Search for the cell housing the specified text and yield its [X, Y] center coordinate. 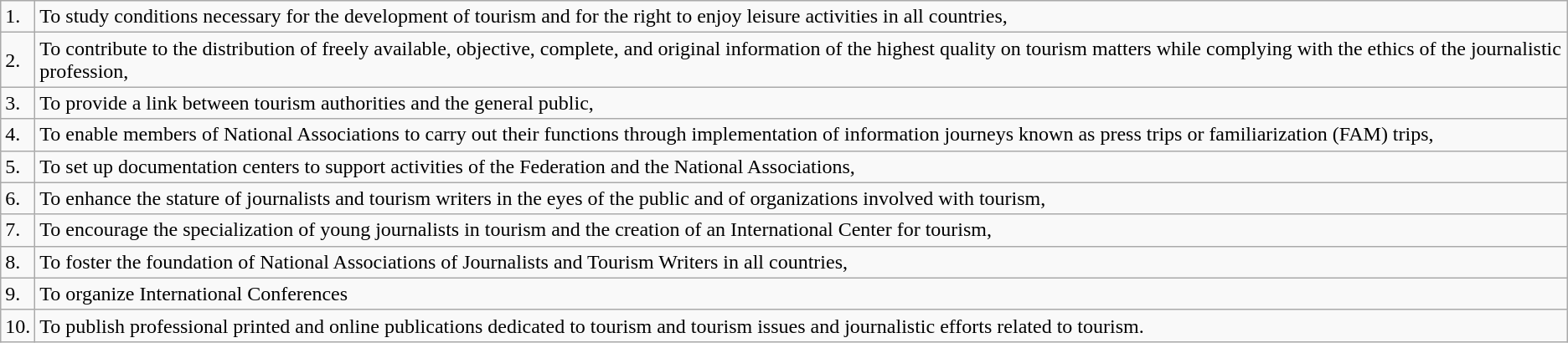
To study conditions necessary for the development of tourism and for the right to enjoy leisure activities in all countries, [801, 17]
7. [18, 230]
To enhance the stature of journalists and tourism writers in the eyes of the public and of organizations involved with tourism, [801, 198]
2. [18, 60]
5. [18, 166]
To foster the foundation of National Associations of Journalists and Tourism Writers in all countries, [801, 262]
To encourage the specialization of young journalists in tourism and the creation of an International Center for tourism, [801, 230]
9. [18, 294]
1. [18, 17]
To publish professional printed and online publications dedicated to tourism and tourism issues and journalistic efforts related to tourism. [801, 325]
8. [18, 262]
4. [18, 135]
3. [18, 103]
6. [18, 198]
To set up documentation centers to support activities of the Federation and the National Associations, [801, 166]
To provide a link between tourism authorities and the general public, [801, 103]
10. [18, 325]
To organize International Conferences [801, 294]
